Find where the given text appears and provide that cell's center as (X, Y) coordinate. 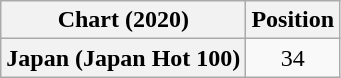
Position (293, 20)
34 (293, 58)
Chart (2020) (124, 20)
Japan (Japan Hot 100) (124, 58)
